Search for the cell housing the specified text and yield its [X, Y] center coordinate. 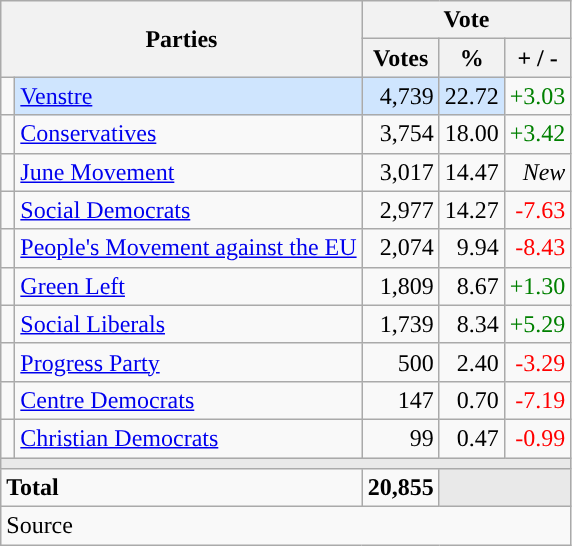
2,074 [400, 248]
Votes [400, 58]
% [472, 58]
Green Left [188, 286]
4,739 [400, 96]
-0.99 [538, 438]
+ / - [538, 58]
14.47 [472, 172]
+3.42 [538, 134]
1,809 [400, 286]
+3.03 [538, 96]
147 [400, 400]
June Movement [188, 172]
-7.19 [538, 400]
-7.63 [538, 210]
14.27 [472, 210]
-8.43 [538, 248]
22.72 [472, 96]
1,739 [400, 324]
Source [286, 526]
8.67 [472, 286]
People's Movement against the EU [188, 248]
Parties [182, 39]
2,977 [400, 210]
Conservatives [188, 134]
+1.30 [538, 286]
Total [182, 488]
Progress Party [188, 362]
Social Democrats [188, 210]
3,017 [400, 172]
0.70 [472, 400]
3,754 [400, 134]
Vote [466, 20]
8.34 [472, 324]
+5.29 [538, 324]
9.94 [472, 248]
18.00 [472, 134]
500 [400, 362]
0.47 [472, 438]
20,855 [400, 488]
New [538, 172]
Christian Democrats [188, 438]
Social Liberals [188, 324]
99 [400, 438]
2.40 [472, 362]
Centre Democrats [188, 400]
-3.29 [538, 362]
Venstre [188, 96]
